From the cell containing the given text, extract its center point as [X, Y] coordinate. 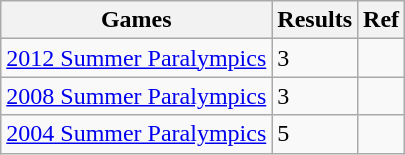
Games [136, 20]
Results [315, 20]
Ref [382, 20]
2012 Summer Paralympics [136, 58]
5 [315, 134]
2008 Summer Paralympics [136, 96]
2004 Summer Paralympics [136, 134]
